Pinpoint the cell where the given text exists, returning its (X, Y) midpoint coordinate. 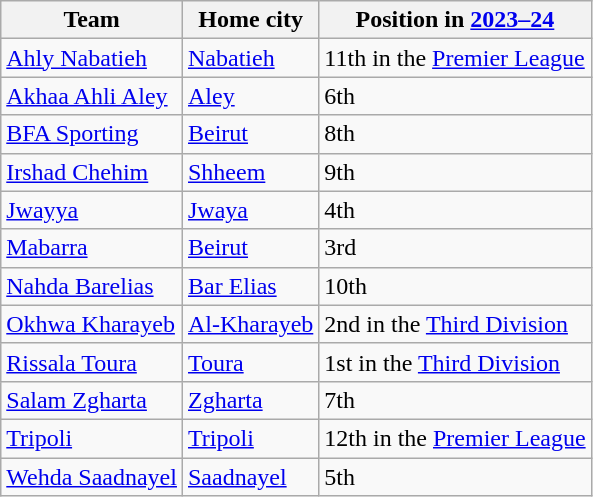
4th (455, 210)
Ahly Nabatieh (92, 58)
Shheem (250, 172)
Team (92, 20)
2nd in the Third Division (455, 324)
BFA Sporting (92, 134)
Home city (250, 20)
Salam Zgharta (92, 400)
Aley (250, 96)
Jwayya (92, 210)
3rd (455, 248)
Nahda Barelias (92, 286)
1st in the Third Division (455, 362)
Jwaya (250, 210)
Wehda Saadnayel (92, 477)
5th (455, 477)
Al-Kharayeb (250, 324)
11th in the Premier League (455, 58)
Toura (250, 362)
9th (455, 172)
Saadnayel (250, 477)
Mabarra (92, 248)
Zgharta (250, 400)
10th (455, 286)
Nabatieh (250, 58)
Position in 2023–24 (455, 20)
Rissala Toura (92, 362)
Bar Elias (250, 286)
7th (455, 400)
Akhaa Ahli Aley (92, 96)
Okhwa Kharayeb (92, 324)
12th in the Premier League (455, 438)
Irshad Chehim (92, 172)
8th (455, 134)
6th (455, 96)
